Pinpoint the cell where the given text exists, returning its (x, y) midpoint coordinate. 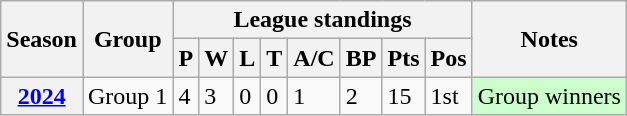
W (216, 58)
3 (216, 96)
P (186, 58)
T (274, 58)
Group winners (549, 96)
2024 (42, 96)
Group (127, 39)
BP (361, 58)
L (248, 58)
Group 1 (127, 96)
15 (404, 96)
Notes (549, 39)
Pos (448, 58)
2 (361, 96)
A/C (314, 58)
1 (314, 96)
Season (42, 39)
League standings (322, 20)
4 (186, 96)
1st (448, 96)
Pts (404, 58)
